Identify which cell holds the provided text, then report its [X, Y] central coordinate. 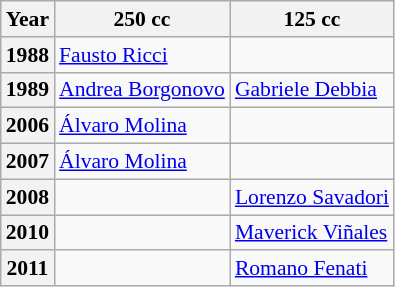
Gabriele Debbia [312, 90]
Andrea Borgonovo [142, 90]
2007 [28, 162]
Year [28, 19]
125 cc [312, 19]
1988 [28, 55]
1989 [28, 90]
250 cc [142, 19]
2010 [28, 233]
Fausto Ricci [142, 55]
Maverick Viñales [312, 233]
2011 [28, 269]
2006 [28, 126]
2008 [28, 197]
Lorenzo Savadori [312, 197]
Romano Fenati [312, 269]
